Search for the cell housing the specified text and yield its (X, Y) center coordinate. 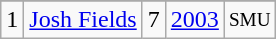
7 (154, 20)
2003 (194, 20)
Josh Fields (83, 20)
SMU (250, 20)
1 (12, 20)
